Extract the [X, Y] coordinate from the center of the cell holding the provided text.  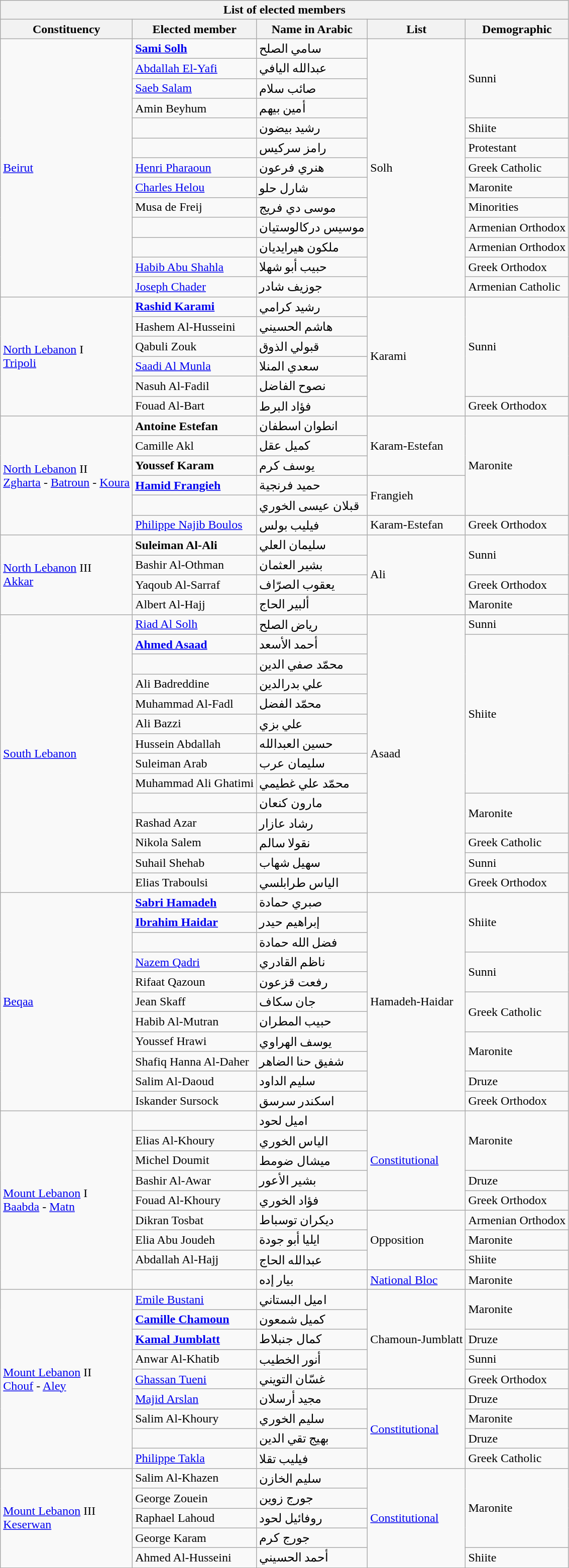
فؤاد البرط [312, 406]
Mount Lebanon IIIKeserwan [66, 1518]
Asaad [417, 753]
Elia Abu Joudeh [195, 1240]
Name in Arabic [312, 29]
سعدي المنلا [312, 366]
محمّد صفي الدين [312, 664]
Charles Helou [195, 188]
عبدالله اليافي [312, 68]
أمين بيهم [312, 108]
Antoine Estefan [195, 426]
Camille Chamoun [195, 1320]
Salim Al-Khazen [195, 1478]
Saeb Salam [195, 88]
علي بزي [312, 724]
Youssef Karam [195, 466]
Chamoun-Jumblatt [417, 1339]
علي بدرالدين [312, 684]
Ali Badreddine [195, 684]
أنور الخطيب [312, 1359]
List of elected members [284, 10]
عبدالله الحاج [312, 1260]
Mount Lebanon IBaabda - Matn [66, 1200]
Habib Abu Shahla [195, 267]
هاشم الحسيني [312, 327]
Beirut [66, 168]
مجيد أرسلان [312, 1399]
ناظم القادري [312, 962]
Nasuh Al-Fadil [195, 386]
Beqaa [66, 1002]
Ibrahim Haidar [195, 923]
List [417, 29]
غسّان التويني [312, 1379]
Armenian Catholic [517, 287]
Abdallah El-Yafi [195, 68]
Mount Lebanon IIChouf - Aley [66, 1379]
هنري فرعون [312, 168]
فؤاد الخوري [312, 1201]
جورج كرم [312, 1538]
Riad Al Solh [195, 624]
فضل الله حمادة [312, 942]
بهيج تقي الدين [312, 1439]
محمّد علي غطيمي [312, 783]
ديكران توسباط [312, 1220]
Shafiq Hanna Al-Daher [195, 1062]
Qabuli Zouk [195, 346]
الياس طرابلسي [312, 882]
Michel Doumit [195, 1160]
جوزيف شادر [312, 287]
رامز سركيس [312, 148]
Henri Pharaoun [195, 168]
كميل شمعون [312, 1320]
Rashad Azar [195, 823]
Frangieh [417, 495]
سليم الخازن [312, 1478]
George Karam [195, 1538]
Ghassan Tueni [195, 1379]
اميل لحود [312, 1121]
Salim Al-Daoud [195, 1081]
Sabri Hamadeh [195, 902]
Dikran Tosbat [195, 1220]
Jean Skaff [195, 1002]
موسيس دركالوستيان [312, 227]
Ali [417, 575]
Hamid Frangieh [195, 485]
Elected member [195, 29]
رفعت قزعون [312, 982]
أحمد الحسيني [312, 1558]
Muhammad Al-Fadl [195, 704]
شفيق حنا الضاهر [312, 1062]
سليم الخوري [312, 1419]
حسين العبدالله [312, 744]
ملكون هيرايديان [312, 247]
روفائيل لحود [312, 1518]
Amin Beyhum [195, 108]
شارل حلو [312, 188]
Emile Bustani [195, 1299]
سليمان العلي [312, 545]
يعقوب الصرّاف [312, 585]
بشير العثمان [312, 565]
Rashid Karami [195, 307]
ايليا أبو جودة [312, 1240]
South Lebanon [66, 753]
سليمان عرب [312, 763]
Suleiman Arab [195, 763]
إبراهيم حيدر [312, 923]
موسى دي فريج [312, 207]
Elias Traboulsi [195, 882]
Bashir Al-Othman [195, 565]
Suhail Shehab [195, 863]
George Zouein [195, 1498]
حبيب أبو شهلا [312, 267]
Musa de Freij [195, 207]
سليم الداود [312, 1081]
فيليب بولس [312, 525]
أحمد الأسعد [312, 644]
Yaqoub Al-Sarraf [195, 585]
Hashem Al-Husseini [195, 327]
Camille Akl [195, 446]
اسكندر سرسق [312, 1101]
جان سكاف [312, 1002]
Ahmed Asaad [195, 644]
Muhammad Ali Ghatimi [195, 783]
Hussein Abdallah [195, 744]
ميشال ضومط [312, 1160]
انطوان اسطفان [312, 426]
نصوح الفاضل [312, 386]
Fouad Al-Bart [195, 406]
Philippe Takla [195, 1459]
محمّد الفضل [312, 704]
National Bloc [417, 1280]
سامي الصلح [312, 49]
كميل عقل [312, 446]
Albert Al-Hajj [195, 605]
Majid Arslan [195, 1399]
Elias Al-Khoury [195, 1141]
Ali Bazzi [195, 724]
Sami Solh [195, 49]
يوسف كرم [312, 466]
حبيب المطران [312, 1021]
بيار إده [312, 1280]
Constituency [66, 29]
Anwar Al-Khatib [195, 1359]
رشاد عازار [312, 823]
مارون كنعان [312, 803]
Demographic [517, 29]
Hamadeh-Haidar [417, 1002]
Minorities [517, 207]
اميل البستاني [312, 1299]
Protestant [517, 148]
بشير الأعور [312, 1181]
Opposition [417, 1240]
Bashir Al-Awar [195, 1181]
يوسف الهراوي [312, 1041]
نقولا سالم [312, 843]
Kamal Jumblatt [195, 1339]
الياس الخوري [312, 1141]
سهيل شهاب [312, 863]
Ahmed Al-Husseini [195, 1558]
جورج زوين [312, 1498]
Rifaat Qazoun [195, 982]
Youssef Hrawi [195, 1041]
قبلان عيسى الخوري [312, 505]
Karami [417, 356]
North Lebanon ITripoli [66, 356]
كمال جنبلاط [312, 1339]
Iskander Sursock [195, 1101]
Nazem Qadri [195, 962]
Abdallah Al-Hajj [195, 1260]
رشيد كرامي [312, 307]
صائب سلام [312, 88]
Raphael Lahoud [195, 1518]
ألبير الحاج [312, 605]
Salim Al-Khoury [195, 1419]
North Lebanon IIZgharta - Batroun - Koura [66, 476]
North Lebanon IIIAkkar [66, 575]
Fouad Al-Khoury [195, 1201]
رشيد بيضون [312, 128]
حميد فرنجية [312, 485]
Suleiman Al-Ali [195, 545]
صبري حمادة [312, 902]
رياض الصلح [312, 624]
Nikola Salem [195, 843]
Philippe Najib Boulos [195, 525]
فيليب تقلا [312, 1459]
قبولي الذوق [312, 346]
Habib Al-Mutran [195, 1021]
Saadi Al Munla [195, 366]
Solh [417, 168]
Joseph Chader [195, 287]
